Return the [X, Y] coordinate for the center point of the cell that contains the specified text.  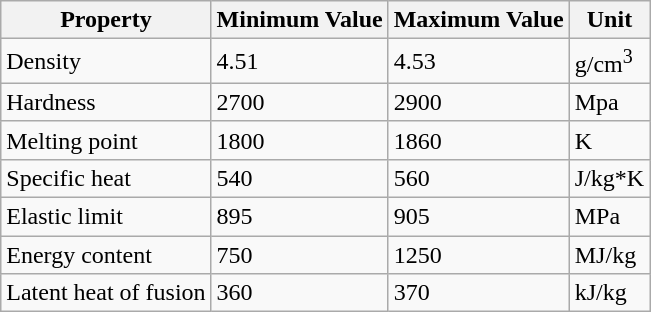
Property [106, 20]
1860 [478, 140]
Energy content [106, 255]
Melting point [106, 140]
4.53 [478, 62]
2900 [478, 102]
1250 [478, 255]
Unit [609, 20]
Minimum Value [300, 20]
750 [300, 255]
Hardness [106, 102]
895 [300, 217]
Density [106, 62]
K [609, 140]
MPa [609, 217]
370 [478, 293]
4.51 [300, 62]
Elastic limit [106, 217]
905 [478, 217]
g/cm3 [609, 62]
Latent heat of fusion [106, 293]
MJ/kg [609, 255]
Specific heat [106, 178]
540 [300, 178]
360 [300, 293]
J/kg*K [609, 178]
Mpa [609, 102]
2700 [300, 102]
1800 [300, 140]
Maximum Value [478, 20]
560 [478, 178]
kJ/kg [609, 293]
